Scan for the cell matching the given text and deliver its (X, Y) coordinate at center. 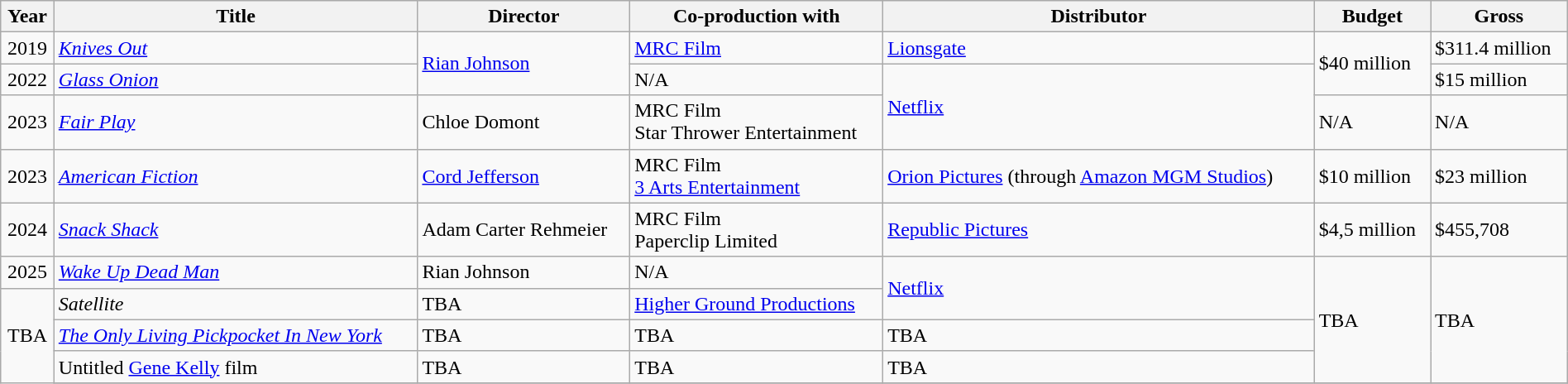
Untitled Gene Kelly film (236, 367)
$40 million (1372, 64)
MRC Film3 Arts Entertainment (757, 175)
Chloe Domont (524, 122)
Director (524, 17)
MRC FilmStar Thrower Entertainment (757, 122)
American Fiction (236, 175)
2024 (28, 230)
$4,5 million (1372, 230)
Orion Pictures (through Amazon MGM Studios) (1098, 175)
Wake Up Dead Man (236, 272)
$23 million (1499, 175)
Republic Pictures (1098, 230)
Adam Carter Rehmeier (524, 230)
2019 (28, 48)
$10 million (1372, 175)
Co-production with (757, 17)
Knives Out (236, 48)
MRC Film (757, 48)
2025 (28, 272)
Fair Play (236, 122)
$311.4 million (1499, 48)
Title (236, 17)
Glass Onion (236, 79)
Lionsgate (1098, 48)
Cord Jefferson (524, 175)
Distributor (1098, 17)
MRC FilmPaperclip Limited (757, 230)
Satellite (236, 304)
Higher Ground Productions (757, 304)
$455,708 (1499, 230)
Snack Shack (236, 230)
2022 (28, 79)
The Only Living Pickpocket In New York (236, 335)
Gross (1499, 17)
$15 million (1499, 79)
Year (28, 17)
Budget (1372, 17)
